Search for the cell housing the specified text and yield its [x, y] center coordinate. 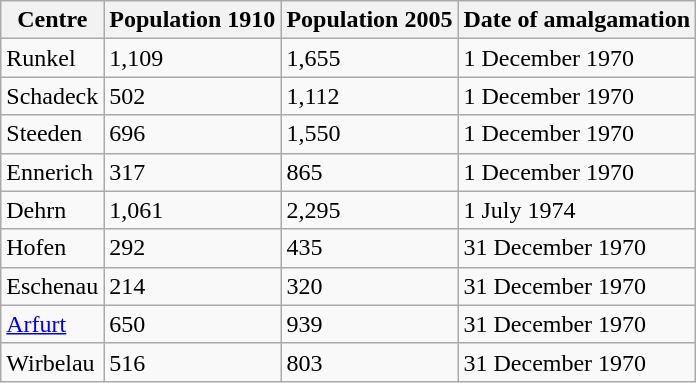
516 [192, 362]
Arfurt [52, 324]
1,550 [370, 134]
Eschenau [52, 286]
Steeden [52, 134]
865 [370, 172]
Schadeck [52, 96]
214 [192, 286]
1,061 [192, 210]
2,295 [370, 210]
502 [192, 96]
Ennerich [52, 172]
435 [370, 248]
Wirbelau [52, 362]
1,109 [192, 58]
1,112 [370, 96]
Population 2005 [370, 20]
Dehrn [52, 210]
317 [192, 172]
292 [192, 248]
320 [370, 286]
Runkel [52, 58]
1,655 [370, 58]
Centre [52, 20]
Population 1910 [192, 20]
696 [192, 134]
939 [370, 324]
803 [370, 362]
650 [192, 324]
Date of amalgamation [577, 20]
1 July 1974 [577, 210]
Hofen [52, 248]
